Return (x, y) of the center of cell containing provided text 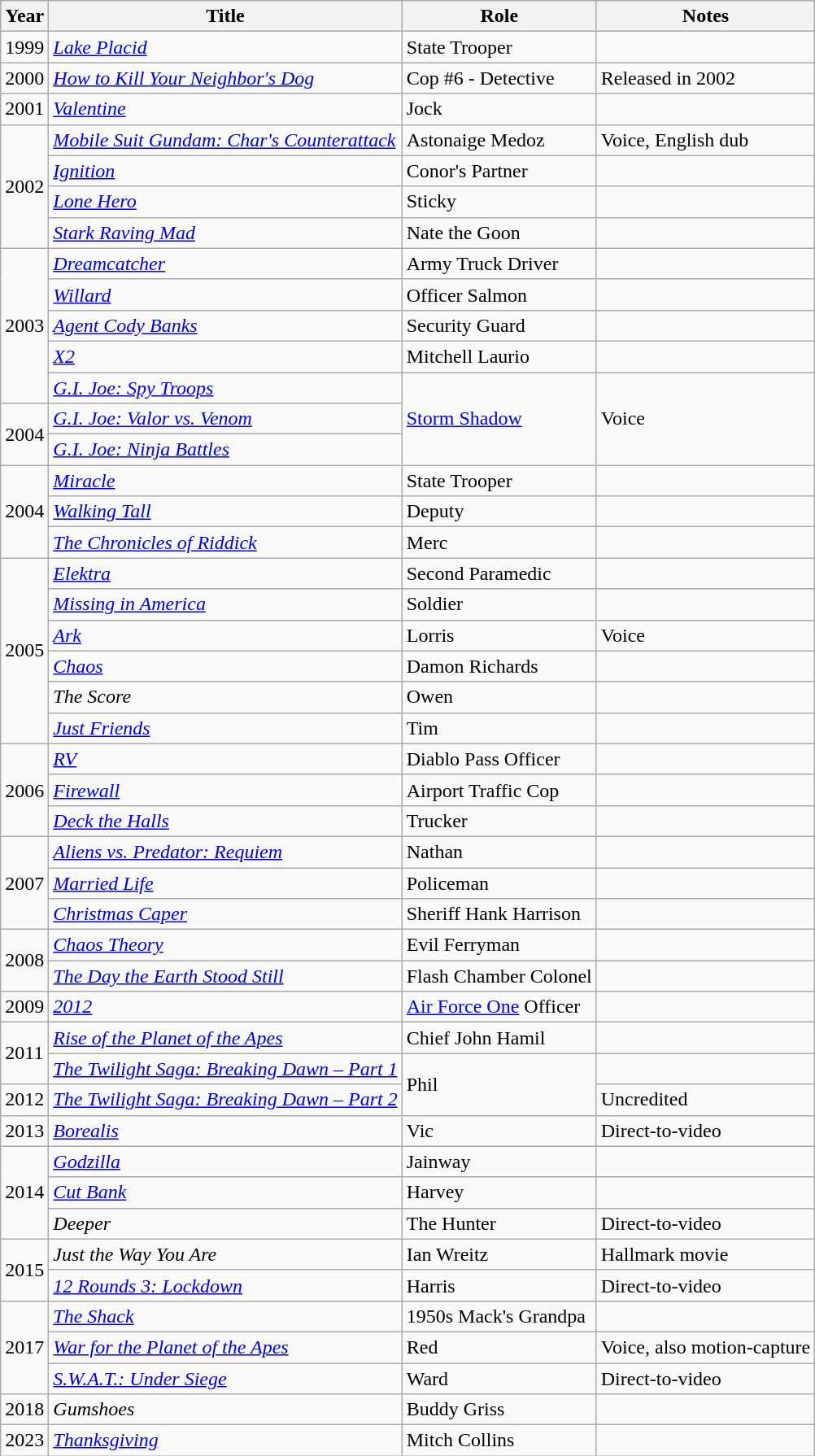
Thanksgiving (225, 1441)
2002 (24, 186)
Flash Chamber Colonel (499, 976)
G.I. Joe: Valor vs. Venom (225, 419)
Mobile Suit Gundam: Char's Counterattack (225, 140)
The Score (225, 697)
2014 (24, 1192)
Mitchell Laurio (499, 356)
S.W.A.T.: Under Siege (225, 1379)
The Day the Earth Stood Still (225, 976)
Lorris (499, 635)
Red (499, 1347)
Voice, English dub (706, 140)
Borealis (225, 1131)
Owen (499, 697)
2011 (24, 1053)
Policeman (499, 883)
Officer Salmon (499, 294)
Evil Ferryman (499, 945)
2018 (24, 1410)
Merc (499, 543)
The Chronicles of Riddick (225, 543)
Ignition (225, 171)
Lone Hero (225, 202)
Soldier (499, 604)
The Twilight Saga: Breaking Dawn – Part 2 (225, 1100)
Title (225, 16)
Ian Wreitz (499, 1254)
Nathan (499, 852)
Aliens vs. Predator: Requiem (225, 852)
Astonaige Medoz (499, 140)
Valentine (225, 109)
2007 (24, 883)
Godzilla (225, 1162)
How to Kill Your Neighbor's Dog (225, 78)
Notes (706, 16)
Voice, also motion-capture (706, 1347)
Harvey (499, 1192)
2003 (24, 325)
Airport Traffic Cop (499, 790)
Cop #6 - Detective (499, 78)
Nate the Goon (499, 233)
2001 (24, 109)
Trucker (499, 821)
Mitch Collins (499, 1441)
Security Guard (499, 325)
2006 (24, 790)
2005 (24, 651)
The Twilight Saga: Breaking Dawn – Part 1 (225, 1069)
G.I. Joe: Ninja Battles (225, 450)
Deck the Halls (225, 821)
2009 (24, 1007)
Sheriff Hank Harrison (499, 914)
Deeper (225, 1223)
Deputy (499, 512)
Lake Placid (225, 47)
Damon Richards (499, 666)
1950s Mack's Grandpa (499, 1316)
Chief John Hamil (499, 1038)
Buddy Griss (499, 1410)
12 Rounds 3: Lockdown (225, 1285)
Miracle (225, 481)
Storm Shadow (499, 419)
Willard (225, 294)
1999 (24, 47)
Harris (499, 1285)
Army Truck Driver (499, 264)
Ward (499, 1379)
Walking Tall (225, 512)
Cut Bank (225, 1192)
Hallmark movie (706, 1254)
Released in 2002 (706, 78)
Missing in America (225, 604)
Gumshoes (225, 1410)
Just Friends (225, 728)
Ark (225, 635)
Role (499, 16)
2008 (24, 961)
2000 (24, 78)
2013 (24, 1131)
Diablo Pass Officer (499, 759)
Jock (499, 109)
Married Life (225, 883)
Elektra (225, 573)
The Hunter (499, 1223)
Phil (499, 1084)
Vic (499, 1131)
G.I. Joe: Spy Troops (225, 388)
Dreamcatcher (225, 264)
Rise of the Planet of the Apes (225, 1038)
Air Force One Officer (499, 1007)
2023 (24, 1441)
2015 (24, 1270)
Christmas Caper (225, 914)
X2 (225, 356)
2017 (24, 1347)
The Shack (225, 1316)
Uncredited (706, 1100)
Tim (499, 728)
Year (24, 16)
Chaos (225, 666)
Stark Raving Mad (225, 233)
Conor's Partner (499, 171)
Chaos Theory (225, 945)
Agent Cody Banks (225, 325)
Second Paramedic (499, 573)
Firewall (225, 790)
War for the Planet of the Apes (225, 1347)
Just the Way You Are (225, 1254)
Sticky (499, 202)
RV (225, 759)
Jainway (499, 1162)
